Return the [x, y] coordinate for the center point of the cell that contains the specified text.  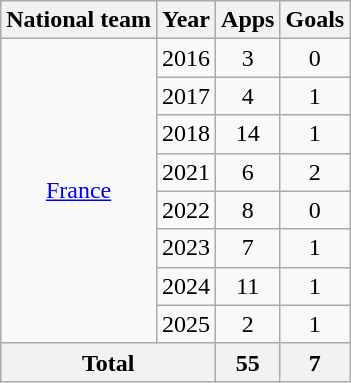
14 [248, 134]
2017 [186, 96]
2022 [186, 210]
11 [248, 286]
6 [248, 172]
Apps [248, 20]
Goals [315, 20]
Year [186, 20]
National team [79, 20]
2016 [186, 58]
8 [248, 210]
2018 [186, 134]
2025 [186, 324]
3 [248, 58]
Total [108, 362]
2021 [186, 172]
4 [248, 96]
2024 [186, 286]
2023 [186, 248]
France [79, 191]
55 [248, 362]
